Find where the given text appears and provide that cell's center as (x, y) coordinate. 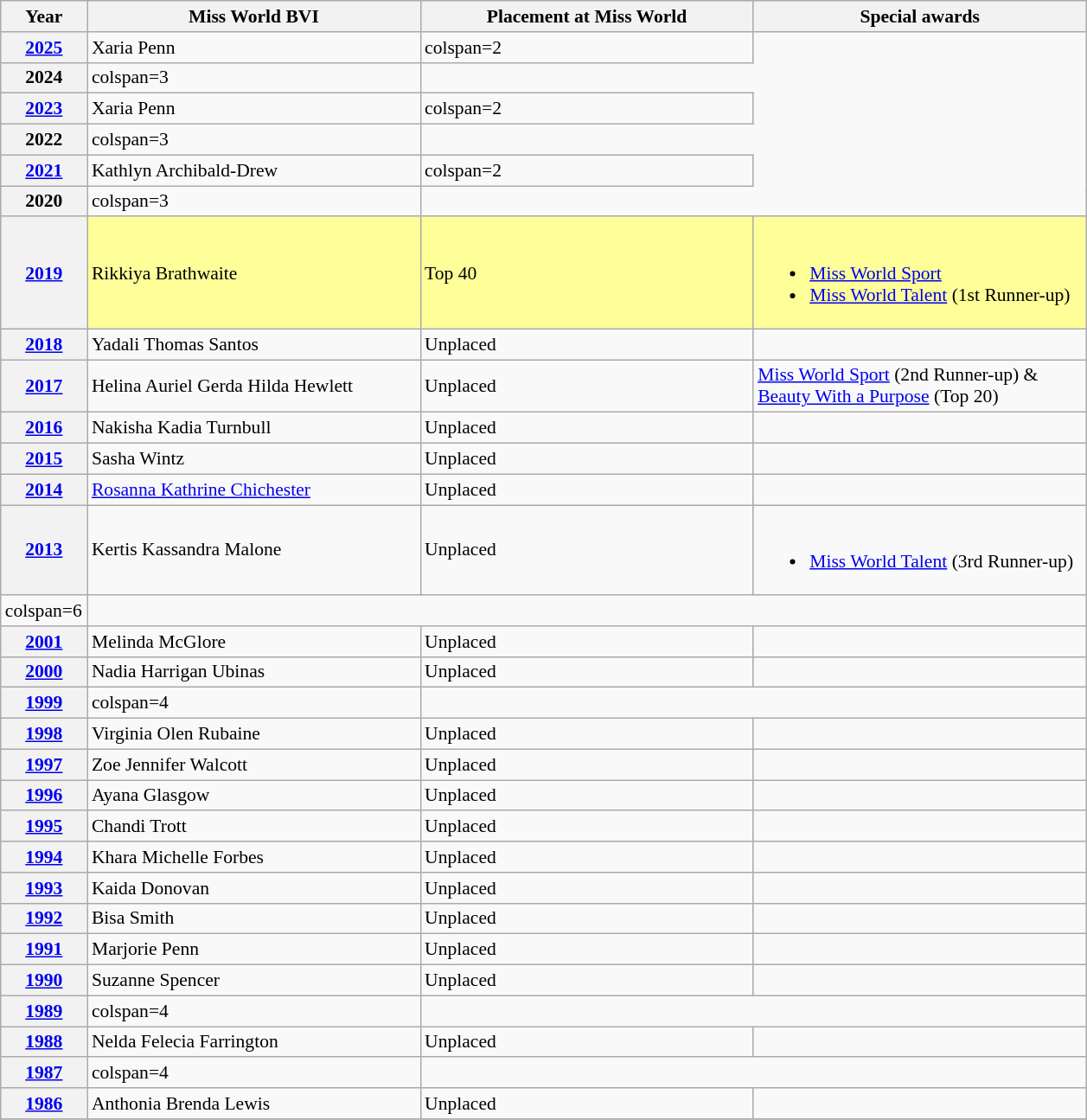
Kertis Kassandra Malone (254, 550)
2021 (44, 170)
1987 (44, 1073)
Zoe Jennifer Walcott (254, 765)
Nadia Harrigan Ubinas (254, 672)
1999 (44, 703)
Miss World Talent (3rd Runner-up) (920, 550)
Chandi Trott (254, 827)
2020 (44, 202)
Ayana Glasgow (254, 796)
Nakisha Kadia Turnbull (254, 428)
2001 (44, 642)
Khara Michelle Forbes (254, 857)
Miss World Sport (2nd Runner-up) & Beauty With a Purpose (Top 20) (920, 386)
1990 (44, 981)
Special awards (920, 16)
1994 (44, 857)
1996 (44, 796)
2017 (44, 386)
2000 (44, 672)
Top 40 (586, 273)
Miss World BVI (254, 16)
Kathlyn Archibald-Drew (254, 170)
2019 (44, 273)
Yadali Thomas Santos (254, 344)
1993 (44, 888)
2025 (44, 48)
1998 (44, 734)
Virginia Olen Rubaine (254, 734)
2022 (44, 140)
Suzanne Spencer (254, 981)
1988 (44, 1042)
2015 (44, 459)
Year (44, 16)
Melinda McGlore (254, 642)
Anthonia Brenda Lewis (254, 1104)
2013 (44, 550)
1992 (44, 918)
colspan=6 (44, 611)
1995 (44, 827)
1986 (44, 1104)
Bisa Smith (254, 918)
Kaida Donovan (254, 888)
Marjorie Penn (254, 950)
Placement at Miss World (586, 16)
Sasha Wintz (254, 459)
2023 (44, 109)
Rosanna Kathrine Chichester (254, 490)
Helina Auriel Gerda Hilda Hewlett (254, 386)
2016 (44, 428)
Rikkiya Brathwaite (254, 273)
2014 (44, 490)
2024 (44, 78)
Nelda Felecia Farrington (254, 1042)
Miss World SportMiss World Talent (1st Runner-up) (920, 273)
1997 (44, 765)
2018 (44, 344)
1991 (44, 950)
1989 (44, 1011)
